For the text-containing cell, return its midpoint in (X, Y) coordinate format. 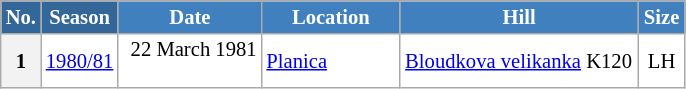
22 March 1981 (190, 60)
LH (662, 60)
1 (21, 60)
Date (190, 16)
1980/81 (80, 60)
Location (330, 16)
No. (21, 16)
Size (662, 16)
Season (80, 16)
Bloudkova velikanka K120 (519, 60)
Hill (519, 16)
Planica (330, 60)
